Output the [X, Y] coordinate of the center of the cell containing the given text.  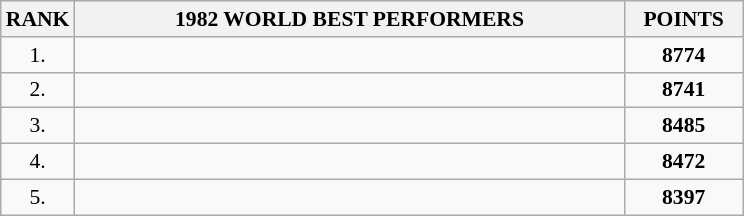
1982 WORLD BEST PERFORMERS [349, 19]
2. [38, 90]
8397 [684, 197]
RANK [38, 19]
8741 [684, 90]
8774 [684, 55]
3. [38, 126]
8485 [684, 126]
5. [38, 197]
1. [38, 55]
8472 [684, 162]
4. [38, 162]
POINTS [684, 19]
